Provide the (X, Y) coordinate of the cell's center where the given text is located.  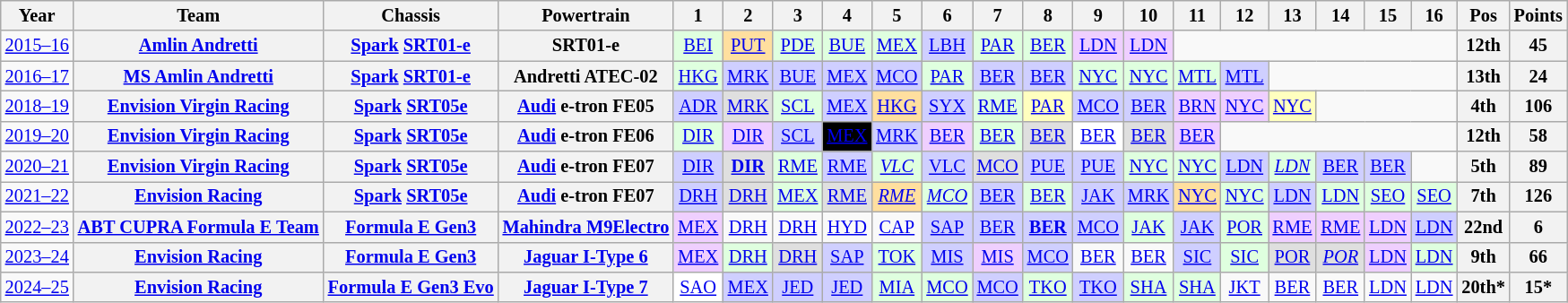
Pos (1483, 15)
Audi e-tron FE06 (586, 136)
BRN (1198, 106)
5 (897, 15)
Points (1538, 15)
7 (998, 15)
Jaguar I-Type 7 (586, 287)
7th (1483, 196)
TOK (897, 257)
22nd (1483, 227)
MIA (897, 287)
15 (1388, 15)
8 (1048, 15)
2022–23 (38, 227)
9 (1098, 15)
126 (1538, 196)
2016–17 (38, 76)
13 (1292, 15)
9th (1483, 257)
ABT CUPRA Formula E Team (199, 227)
Year (38, 15)
MS Amlin Andretti (199, 76)
SYX (947, 106)
4th (1483, 106)
Audi e-tron FE05 (586, 106)
2023–24 (38, 257)
2015–16 (38, 46)
Team (199, 15)
11 (1198, 15)
Jaguar I-Type 6 (586, 257)
2019–20 (38, 136)
16 (1434, 15)
1 (697, 15)
Chassis (411, 15)
ADR (697, 106)
CAP (897, 227)
45 (1538, 46)
Amlin Andretti (199, 46)
2018–19 (38, 106)
89 (1538, 167)
2024–25 (38, 287)
Formula E Gen3 Evo (411, 287)
5th (1483, 167)
Powertrain (586, 15)
Andretti ATEC-02 (586, 76)
106 (1538, 106)
58 (1538, 136)
4 (846, 15)
SAO (697, 287)
12 (1244, 15)
Mahindra M9Electro (586, 227)
2 (748, 15)
15* (1538, 287)
BEI (697, 46)
JKT (1244, 287)
SRT01-e (586, 46)
10 (1148, 15)
14 (1340, 15)
PDE (798, 46)
20th* (1483, 287)
2020–21 (38, 167)
24 (1538, 76)
PUT (748, 46)
LBH (947, 46)
3 (798, 15)
HYD (846, 227)
66 (1538, 257)
13th (1483, 76)
2021–22 (38, 196)
